Capture the cell that displays the provided text and extract its [x, y] central coordinate. 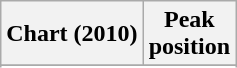
Peakposition [189, 34]
Chart (2010) [72, 34]
